Return the (x, y) coordinate for the center point of the cell that contains the specified text.  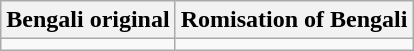
Bengali original (88, 20)
Romisation of Bengali (294, 20)
